For the text-containing cell, return its midpoint in (x, y) coordinate format. 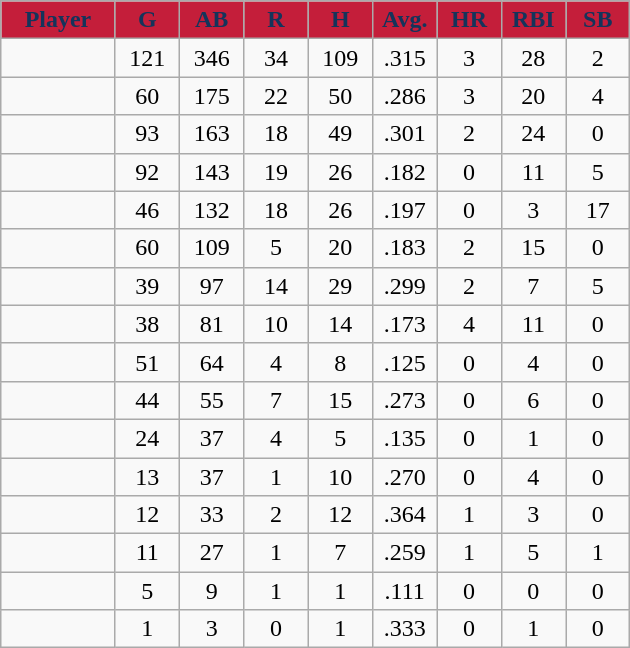
81 (211, 324)
.315 (404, 58)
8 (340, 362)
46 (147, 210)
39 (147, 286)
.270 (404, 477)
.299 (404, 286)
13 (147, 477)
.173 (404, 324)
9 (211, 591)
R (276, 20)
92 (147, 172)
.301 (404, 134)
H (340, 20)
132 (211, 210)
143 (211, 172)
346 (211, 58)
.183 (404, 248)
6 (533, 400)
34 (276, 58)
55 (211, 400)
.125 (404, 362)
AB (211, 20)
HR (469, 20)
51 (147, 362)
.286 (404, 96)
.135 (404, 438)
.273 (404, 400)
.182 (404, 172)
.364 (404, 515)
97 (211, 286)
17 (598, 210)
27 (211, 553)
Player (58, 20)
29 (340, 286)
33 (211, 515)
28 (533, 58)
49 (340, 134)
SB (598, 20)
38 (147, 324)
RBI (533, 20)
93 (147, 134)
19 (276, 172)
175 (211, 96)
50 (340, 96)
.259 (404, 553)
44 (147, 400)
.111 (404, 591)
G (147, 20)
121 (147, 58)
Avg. (404, 20)
.197 (404, 210)
64 (211, 362)
22 (276, 96)
.333 (404, 629)
163 (211, 134)
